Scan for the cell matching the given text and deliver its [X, Y] coordinate at center. 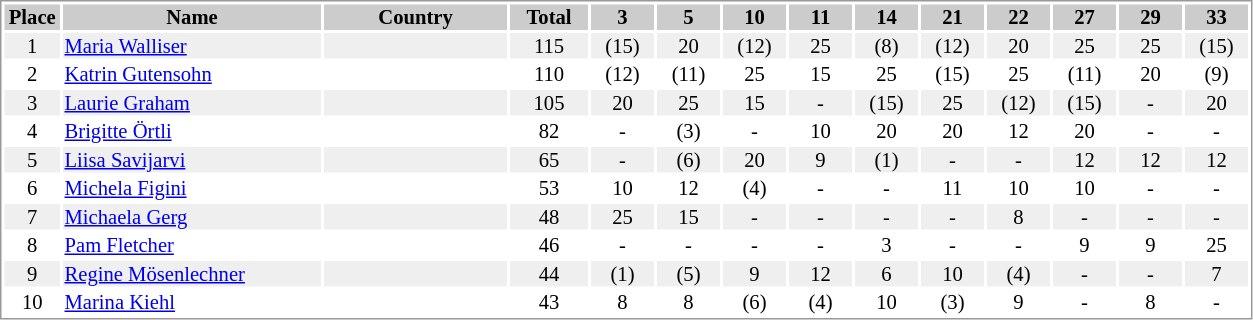
Name [192, 17]
53 [549, 189]
44 [549, 274]
65 [549, 160]
Michela Figini [192, 189]
(8) [886, 46]
4 [32, 131]
Place [32, 17]
82 [549, 131]
Katrin Gutensohn [192, 75]
115 [549, 46]
48 [549, 217]
1 [32, 46]
29 [1150, 17]
105 [549, 103]
Country [416, 17]
Pam Fletcher [192, 245]
Michaela Gerg [192, 217]
Laurie Graham [192, 103]
Liisa Savijarvi [192, 160]
Marina Kiehl [192, 303]
2 [32, 75]
Regine Mösenlechner [192, 274]
46 [549, 245]
27 [1084, 17]
43 [549, 303]
14 [886, 17]
33 [1216, 17]
Maria Walliser [192, 46]
(5) [688, 274]
21 [952, 17]
110 [549, 75]
Total [549, 17]
22 [1018, 17]
(9) [1216, 75]
Brigitte Örtli [192, 131]
